Output the [X, Y] coordinate of the center of the cell containing the given text.  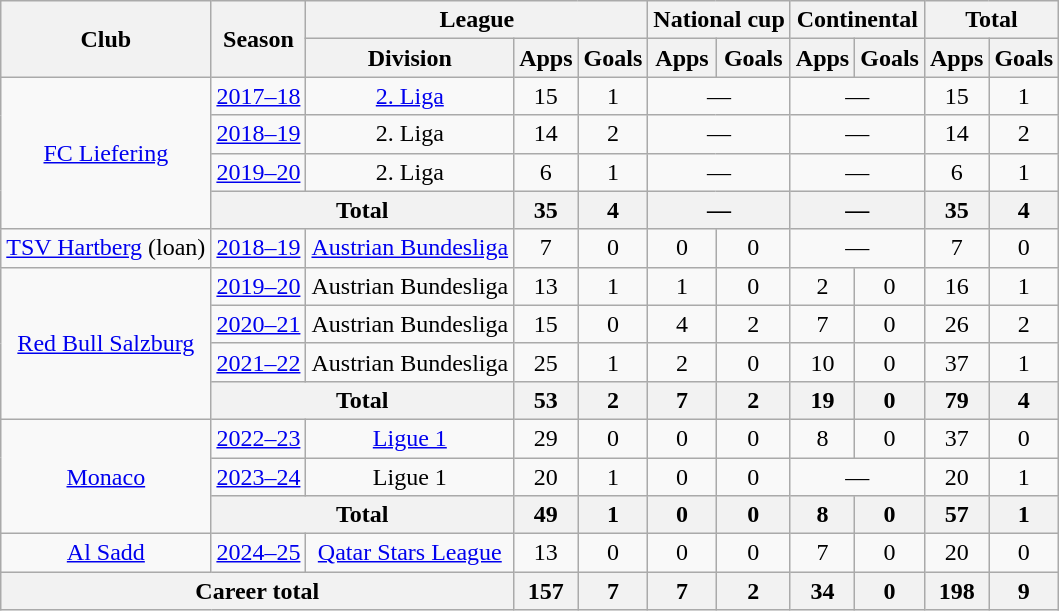
League [477, 20]
10 [822, 362]
2017–18 [258, 96]
Season [258, 39]
2023–24 [258, 477]
19 [822, 400]
2021–22 [258, 362]
Qatar Stars League [410, 553]
79 [956, 400]
FC Liefering [106, 153]
26 [956, 324]
16 [956, 286]
Continental [857, 20]
25 [546, 362]
Career total [258, 591]
Red Bull Salzburg [106, 343]
2020–21 [258, 324]
29 [546, 438]
34 [822, 591]
Club [106, 39]
2024–25 [258, 553]
Division [410, 58]
9 [1024, 591]
TSV Hartberg (loan) [106, 248]
198 [956, 591]
53 [546, 400]
157 [546, 591]
National cup [719, 20]
57 [956, 515]
2022–23 [258, 438]
Al Sadd [106, 553]
49 [546, 515]
Monaco [106, 476]
